Detect which cell encompasses the target text, then output its [X, Y] center coordinate. 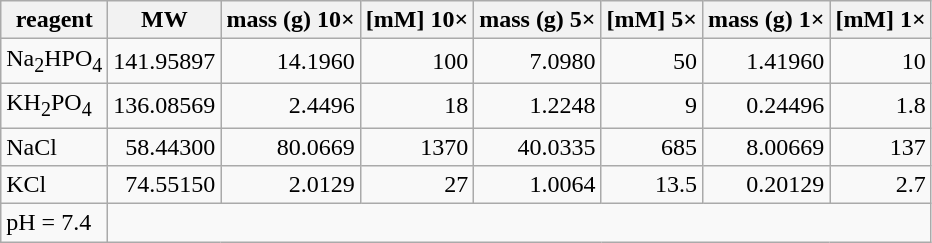
40.0335 [538, 147]
reagent [54, 20]
[mM] 10× [416, 20]
0.20129 [766, 185]
mass (g) 1× [766, 20]
8.00669 [766, 147]
1.41960 [766, 61]
2.0129 [290, 185]
2.4496 [290, 105]
80.0669 [290, 147]
27 [416, 185]
50 [652, 61]
KCl [54, 185]
18 [416, 105]
KH2PO4 [54, 105]
mass (g) 5× [538, 20]
0.24496 [766, 105]
136.08569 [164, 105]
mass (g) 10× [290, 20]
[mM] 5× [652, 20]
14.1960 [290, 61]
685 [652, 147]
9 [652, 105]
MW [164, 20]
100 [416, 61]
13.5 [652, 185]
141.95897 [164, 61]
1.8 [880, 105]
1.2248 [538, 105]
1.0064 [538, 185]
74.55150 [164, 185]
58.44300 [164, 147]
137 [880, 147]
10 [880, 61]
7.0980 [538, 61]
2.7 [880, 185]
1370 [416, 147]
Na2HPO4 [54, 61]
[mM] 1× [880, 20]
NaCl [54, 147]
pH = 7.4 [54, 223]
